Output the [X, Y] coordinate of the center of the cell containing the given text.  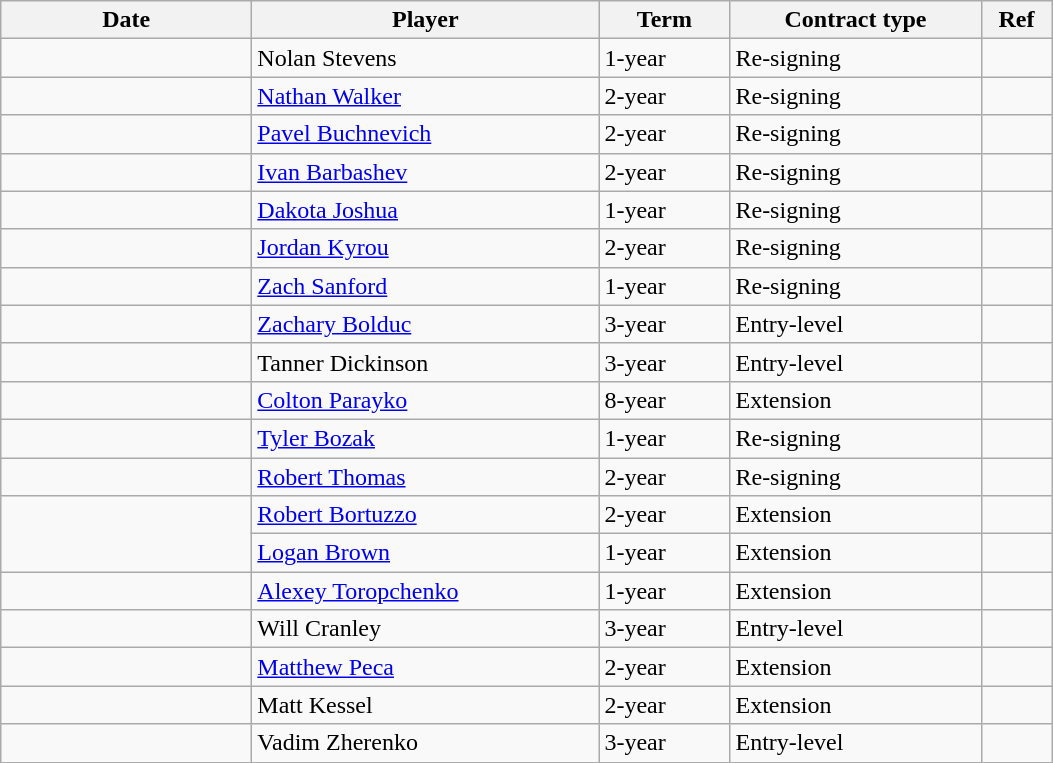
Player [426, 20]
Tyler Bozak [426, 438]
Matt Kessel [426, 705]
Zachary Bolduc [426, 324]
Nathan Walker [426, 96]
Logan Brown [426, 553]
Alexey Toropchenko [426, 591]
Matthew Peca [426, 667]
Ref [1016, 20]
Date [126, 20]
Colton Parayko [426, 400]
Robert Thomas [426, 477]
8-year [664, 400]
Zach Sanford [426, 286]
Term [664, 20]
Dakota Joshua [426, 210]
Will Cranley [426, 629]
Nolan Stevens [426, 58]
Tanner Dickinson [426, 362]
Jordan Kyrou [426, 248]
Ivan Barbashev [426, 172]
Robert Bortuzzo [426, 515]
Contract type [856, 20]
Pavel Buchnevich [426, 134]
Vadim Zherenko [426, 743]
